From the cell containing the given text, extract its center point as (x, y) coordinate. 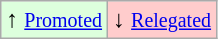
↓ Relegated (162, 20)
↑ Promoted (54, 20)
